Locate the cell with the specified text and output its [x, y] center coordinate. 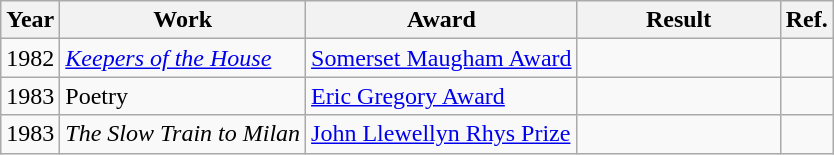
Somerset Maugham Award [442, 58]
Poetry [183, 96]
Eric Gregory Award [442, 96]
John Llewellyn Rhys Prize [442, 134]
Keepers of the House [183, 58]
The Slow Train to Milan [183, 134]
Work [183, 20]
Ref. [806, 20]
1982 [30, 58]
Year [30, 20]
Result [678, 20]
Award [442, 20]
